Detect which cell encompasses the target text, then output its [x, y] center coordinate. 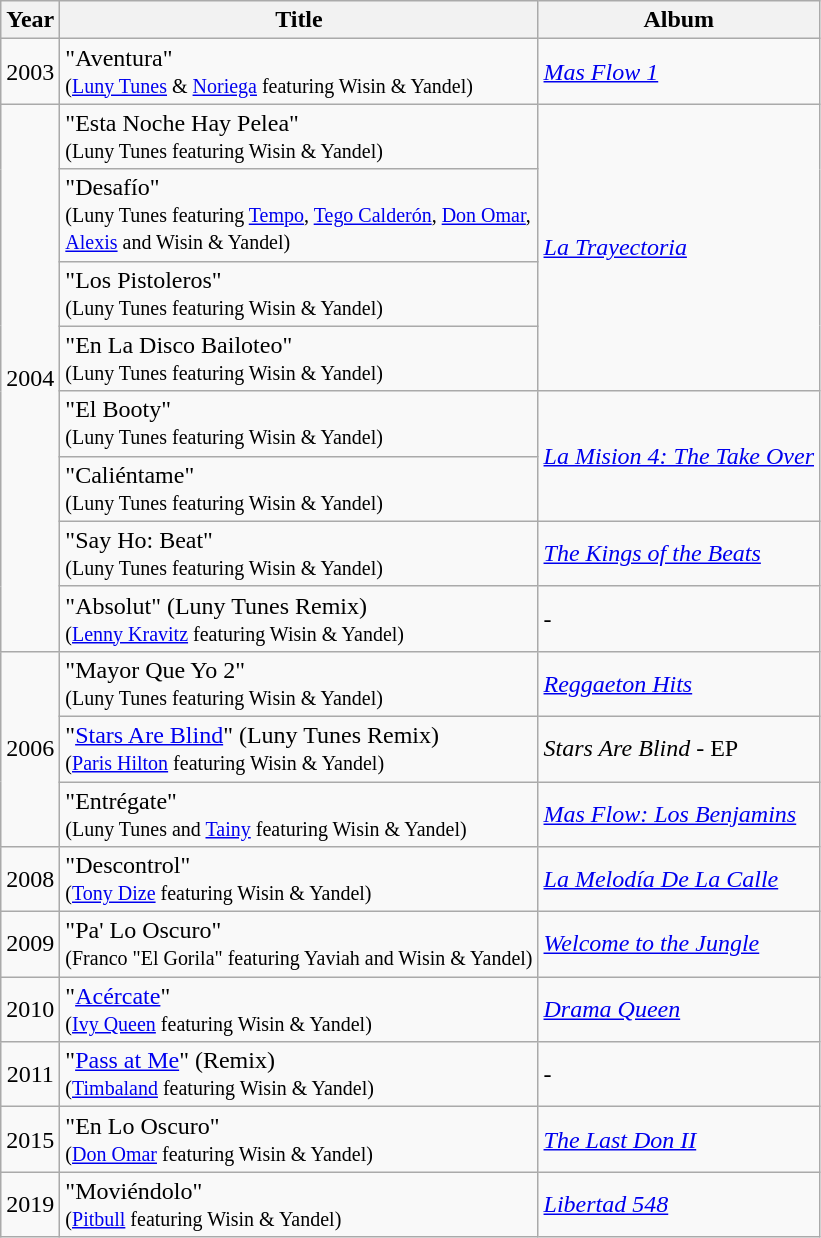
Drama Queen [679, 1010]
"Stars Are Blind" (Luny Tunes Remix) (Paris Hilton featuring Wisin & Yandel) [299, 748]
"Absolut" (Luny Tunes Remix) (Lenny Kravitz featuring Wisin & Yandel) [299, 618]
2010 [30, 1010]
"En La Disco Bailoteo" (Luny Tunes featuring Wisin & Yandel) [299, 358]
Mas Flow 1 [679, 72]
"Pass at Me" (Remix) (Timbaland featuring Wisin & Yandel) [299, 1074]
Reggaeton Hits [679, 684]
"Moviéndolo" (Pitbull featuring Wisin & Yandel) [299, 1204]
2015 [30, 1140]
La Mision 4: The Take Over [679, 456]
"Aventura" (Luny Tunes & Noriega featuring Wisin & Yandel) [299, 72]
"Mayor Que Yo 2" (Luny Tunes featuring Wisin & Yandel) [299, 684]
Year [30, 20]
"Say Ho: Beat" (Luny Tunes featuring Wisin & Yandel) [299, 554]
2003 [30, 72]
"El Booty" (Luny Tunes featuring Wisin & Yandel) [299, 424]
"Descontrol" (Tony Dize featuring Wisin & Yandel) [299, 880]
"Entrégate" (Luny Tunes and Tainy featuring Wisin & Yandel) [299, 814]
La Melodía De La Calle [679, 880]
2004 [30, 378]
2008 [30, 880]
2006 [30, 748]
The Last Don II [679, 1140]
2011 [30, 1074]
The Kings of the Beats [679, 554]
"En Lo Oscuro" (Don Omar featuring Wisin & Yandel) [299, 1140]
"Caliéntame" (Luny Tunes featuring Wisin & Yandel) [299, 488]
Album [679, 20]
2009 [30, 944]
"Desafío" (Luny Tunes featuring Tempo, Tego Calderón, Don Omar, Alexis and Wisin & Yandel) [299, 215]
La Trayectoria [679, 248]
"Acércate" (Ivy Queen featuring Wisin & Yandel) [299, 1010]
Welcome to the Jungle [679, 944]
"Los Pistoleros" (Luny Tunes featuring Wisin & Yandel) [299, 294]
Title [299, 20]
Mas Flow: Los Benjamins [679, 814]
"Esta Noche Hay Pelea" (Luny Tunes featuring Wisin & Yandel) [299, 136]
2019 [30, 1204]
"Pa' Lo Oscuro" (Franco "El Gorila" featuring Yaviah and Wisin & Yandel) [299, 944]
Libertad 548 [679, 1204]
Stars Are Blind - EP [679, 748]
